Locate the cell with the specified text and output its (X, Y) center coordinate. 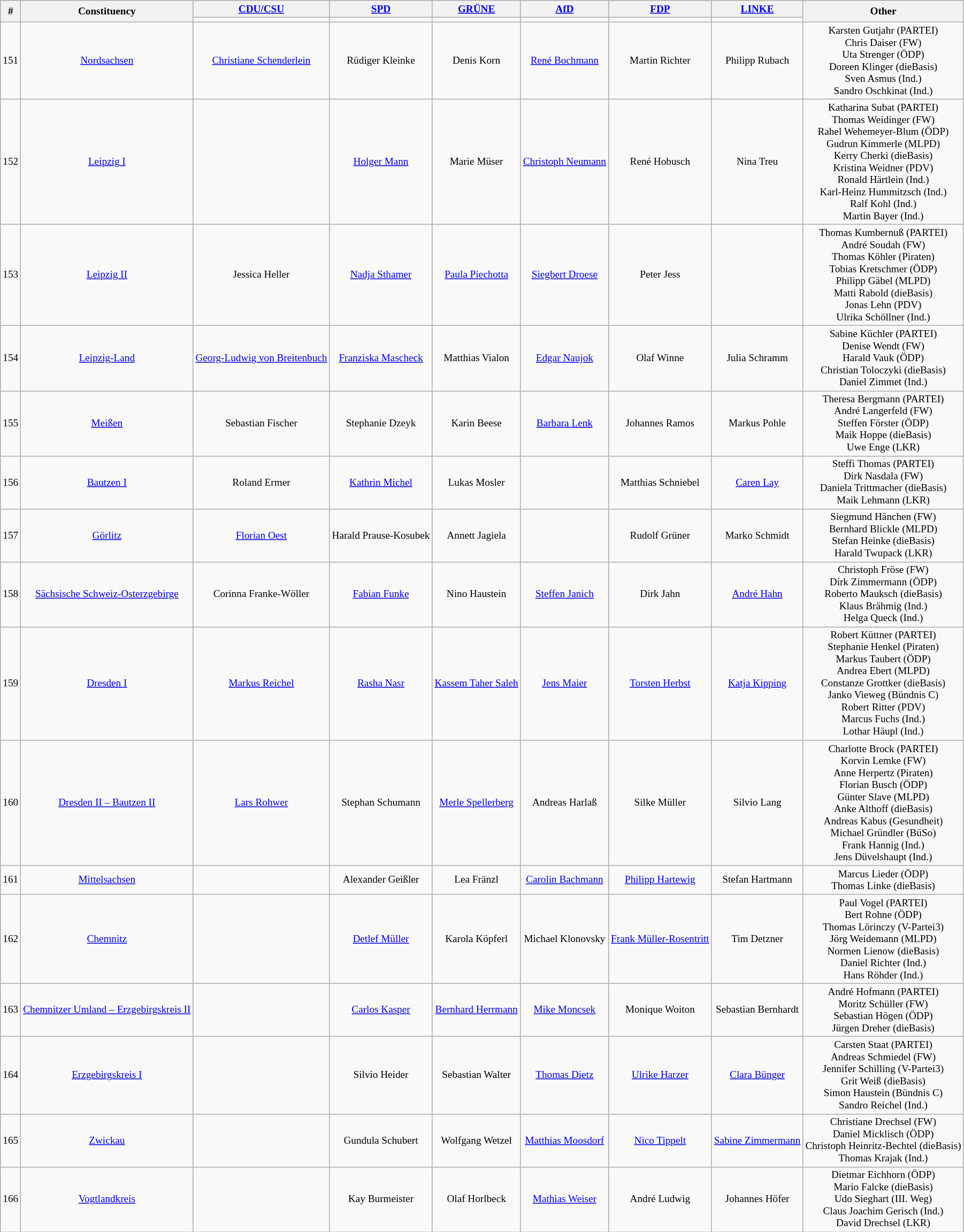
Erzgebirgskreis I (107, 1075)
Sebastian Fischer (261, 423)
Christiane Drechsel (FW)Daniel Micklisch (ÖDP)Christoph Heinritz‑Bechtel (dieBasis)Thomas Krajak (Ind.) (883, 1141)
Marcus Lieder (ÖDP)Thomas Linke (dieBasis) (883, 880)
Nadja Sthamer (381, 275)
Philipp Rubach (758, 60)
Fabian Funke (381, 594)
154 (11, 358)
157 (11, 535)
164 (11, 1075)
LINKE (758, 9)
Marko Schmidt (758, 535)
Kay Burmeister (381, 1199)
Tim Detzner (758, 939)
Frank Müller-Rosentritt (660, 939)
Jens Maier (564, 684)
Markus Reichel (261, 684)
155 (11, 423)
Mike Moncsek (564, 1010)
Jessica Heller (261, 275)
Martin Richter (660, 60)
Detlef Müller (381, 939)
Olaf Winne (660, 358)
Olaf Horlbeck (476, 1199)
Silke Müller (660, 803)
André Ludwig (660, 1199)
Merle Spellerberg (476, 803)
Rudolf Grüner (660, 535)
Leipzig-Land (107, 358)
Sebastian Bernhardt (758, 1010)
Carolin Bachmann (564, 880)
Matthias Moosdorf (564, 1141)
Siegmund Hänchen (FW)Bernhard Blickle (MLPD)Stefan Heinke (dieBasis)Harald Twupack (LKR) (883, 535)
Steffen Janich (564, 594)
Julia Schramm (758, 358)
Matthias Vialon (476, 358)
162 (11, 939)
Meißen (107, 423)
René Bochmann (564, 60)
Bautzen I (107, 483)
René Hobusch (660, 162)
Paul Vogel (PARTEI)Bert Rohne (ÖDP)Thomas Lörinczy (V-Partei3)Jörg Weidemann (MLPD)Normen Lienow (dieBasis)Daniel Richter (Ind.)Hans Röhder (Ind.) (883, 939)
# (11, 12)
Denis Korn (476, 60)
Andreas Harlaß (564, 803)
Stephan Schumann (381, 803)
Lea Fränzl (476, 880)
GRÜNE (476, 9)
Chemnitz (107, 939)
Annett Jagiela (476, 535)
Clara Bünger (758, 1075)
André Hahn (758, 594)
Görlitz (107, 535)
Dresden I (107, 684)
Karsten Gutjahr (PARTEI)Chris Daiser (FW)Uta Strenger (ÖDP)Doreen Klinger (dieBasis)Sven Asmus (Ind.)Sandro Oschkinat (Ind.) (883, 60)
Johannes Höfer (758, 1199)
André Hofmann (PARTEI)Moritz Schüller (FW)Sebastian Högen (ÖDP)Jürgen Dreher (dieBasis) (883, 1010)
Christoph Neumann (564, 162)
Gundula Schubert (381, 1141)
Markus Pohle (758, 423)
Sabine Zimmermann (758, 1141)
Caren Lay (758, 483)
Carsten Staat (PARTEI)Andreas Schmiedel (FW)Jennifer Schilling (V-Partei3)Grit Weiß (dieBasis)Simon Haustein (Bündnis C)Sandro Reichel (Ind.) (883, 1075)
CDU/CSU (261, 9)
Nordsachsen (107, 60)
Marie Müser (476, 162)
Rasha Nasr (381, 684)
152 (11, 162)
Ulrike Harzer (660, 1075)
Alexander Geißler (381, 880)
Sabine Küchler (PARTEI)Denise Wendt (FW)Harald Vauk (ÖDP)Christian Toloczyki (dieBasis)Daniel Zimmet (Ind.) (883, 358)
Leipzig II (107, 275)
156 (11, 483)
Harald Prause‑Kosubek (381, 535)
Sebastian Walter (476, 1075)
Edgar Naujok (564, 358)
Lars Rohwer (261, 803)
Florian Oest (261, 535)
Mathias Weiser (564, 1199)
Paula Piechotta (476, 275)
Kassem Taher Saleh (476, 684)
Dirk Jahn (660, 594)
Sächsische Schweiz-Osterzgebirge (107, 594)
Philipp Hartewig (660, 880)
163 (11, 1010)
Georg-Ludwig von Breitenbuch (261, 358)
Dietmar Eichhorn (ÖDP)Mario Falcke (dieBasis)Udo Sieghart (III. Weg)Claus Joachim Gerisch (Ind.)David Drechsel (LKR) (883, 1199)
Karola Köpferl (476, 939)
Nina Treu (758, 162)
Holger Mann (381, 162)
161 (11, 880)
Christoph Fröse (FW)Dirk Zimmermann (ÖDP)Roberto Mauksch (dieBasis)Klaus Brähmig (Ind.)Helga Queck (Ind.) (883, 594)
Corinna Franke‑Wöller (261, 594)
Vogtlandkreis (107, 1199)
153 (11, 275)
Carlos Kasper (381, 1010)
Siegbert Droese (564, 275)
166 (11, 1199)
Nino Haustein (476, 594)
Other (883, 12)
Lukas Mosler (476, 483)
Christiane Schenderlein (261, 60)
Constituency (107, 12)
FDP (660, 9)
Steffi Thomas (PARTEI)Dirk Nasdala (FW)Daniela Trittmacher (dieBasis)Maik Lehmann (LKR) (883, 483)
Franziska Mascheck (381, 358)
Katja Kipping (758, 684)
Stephanie Dzeyk (381, 423)
Chemnitzer Umland – Erzgebirgskreis II (107, 1010)
AfD (564, 9)
158 (11, 594)
165 (11, 1141)
Zwickau (107, 1141)
Monique Woiton (660, 1010)
Johannes Ramos (660, 423)
Barbara Lenk (564, 423)
Matthias Schniebel (660, 483)
Karin Beese (476, 423)
Nico Tippelt (660, 1141)
SPD (381, 9)
Mittelsachsen (107, 880)
Roland Ermer (261, 483)
Dresden II – Bautzen II (107, 803)
Peter Jess (660, 275)
Michael Klonovsky (564, 939)
151 (11, 60)
159 (11, 684)
Theresa Bergmann (PARTEI)André Langerfeld (FW)Steffen Förster (ÖDP)Maik Hoppe (dieBasis)Uwe Enge (LKR) (883, 423)
Wolfgang Wetzel (476, 1141)
Kathrin Michel (381, 483)
Silvio Lang (758, 803)
Bernhard Herrmann (476, 1010)
Leipzig I (107, 162)
Thomas Dietz (564, 1075)
Rüdiger Kleinke (381, 60)
160 (11, 803)
Stefan Hartmann (758, 880)
Torsten Herbst (660, 684)
Silvio Heider (381, 1075)
